Return (X, Y) of the center of cell containing provided text 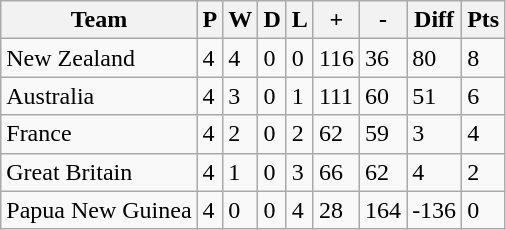
Australia (99, 96)
Papua New Guinea (99, 210)
W (240, 20)
Team (99, 20)
116 (336, 58)
51 (434, 96)
66 (336, 172)
- (384, 20)
Great Britain (99, 172)
Diff (434, 20)
6 (484, 96)
D (272, 20)
Pts (484, 20)
P (210, 20)
60 (384, 96)
+ (336, 20)
36 (384, 58)
8 (484, 58)
59 (384, 134)
L (300, 20)
111 (336, 96)
France (99, 134)
28 (336, 210)
New Zealand (99, 58)
80 (434, 58)
164 (384, 210)
-136 (434, 210)
